Extract the (x, y) coordinate from the center of the cell holding the provided text.  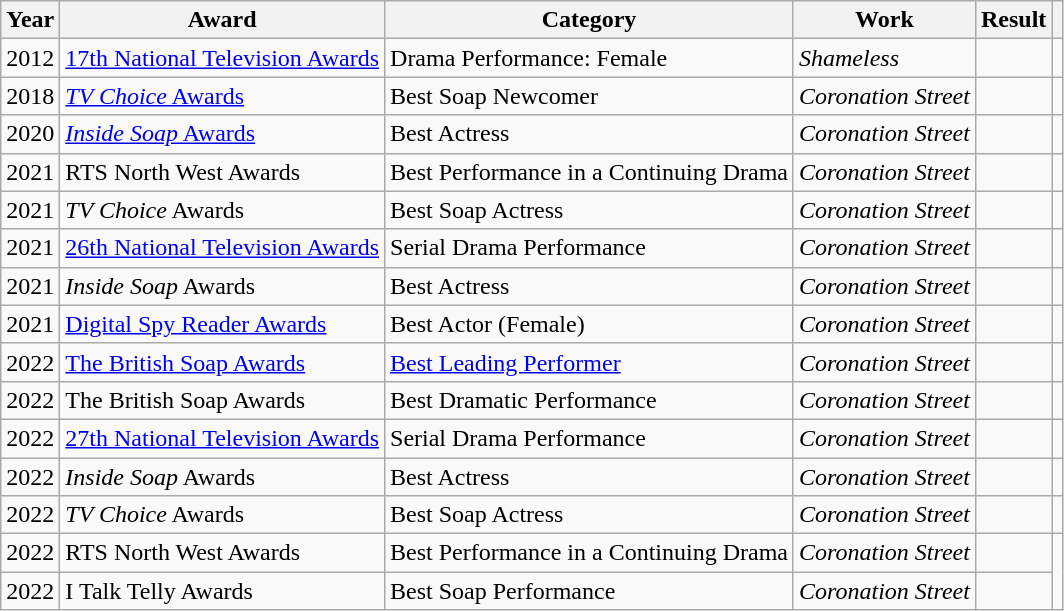
Year (30, 20)
Drama Performance: Female (590, 58)
Work (884, 20)
26th National Television Awards (222, 248)
Award (222, 20)
Best Soap Newcomer (590, 96)
Best Leading Performer (590, 362)
I Talk Telly Awards (222, 591)
Best Dramatic Performance (590, 400)
2020 (30, 134)
Digital Spy Reader Awards (222, 324)
Best Actor (Female) (590, 324)
2018 (30, 96)
Result (1013, 20)
17th National Television Awards (222, 58)
Best Soap Performance (590, 591)
2012 (30, 58)
Shameless (884, 58)
Category (590, 20)
27th National Television Awards (222, 438)
